From the cell containing the given text, extract its center point as (X, Y) coordinate. 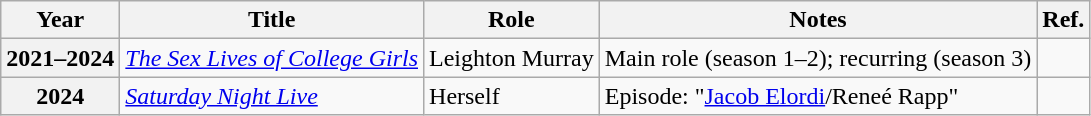
Ref. (1064, 20)
Herself (512, 96)
Saturday Night Live (272, 96)
Role (512, 20)
Notes (818, 20)
The Sex Lives of College Girls (272, 58)
2024 (60, 96)
Leighton Murray (512, 58)
Title (272, 20)
2021–2024 (60, 58)
Year (60, 20)
Main role (season 1–2); recurring (season 3) (818, 58)
Episode: "Jacob Elordi/Reneé Rapp" (818, 96)
